Provide the (x, y) coordinate of the cell's center where the given text is located.  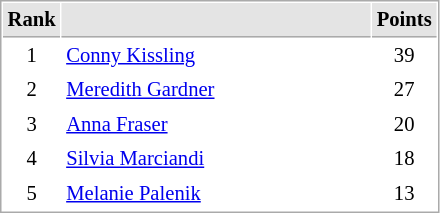
2 (32, 90)
4 (32, 158)
27 (404, 90)
20 (404, 124)
Conny Kissling (216, 56)
Anna Fraser (216, 124)
3 (32, 124)
1 (32, 56)
Melanie Palenik (216, 194)
18 (404, 158)
5 (32, 194)
Meredith Gardner (216, 90)
39 (404, 56)
Silvia Marciandi (216, 158)
13 (404, 194)
Points (404, 20)
Rank (32, 20)
